Extract the (x, y) coordinate from the center of the cell holding the provided text.  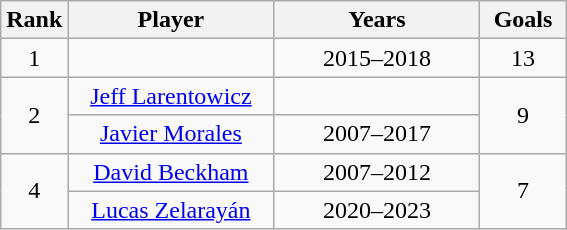
David Beckham (171, 172)
9 (523, 115)
1 (34, 58)
7 (523, 191)
Goals (523, 20)
Javier Morales (171, 134)
2015–2018 (377, 58)
Jeff Larentowicz (171, 96)
2007–2017 (377, 134)
Lucas Zelarayán (171, 210)
2020–2023 (377, 210)
2007–2012 (377, 172)
Player (171, 20)
2 (34, 115)
4 (34, 191)
Rank (34, 20)
13 (523, 58)
Years (377, 20)
